Locate the cell with the specified text and output its [X, Y] center coordinate. 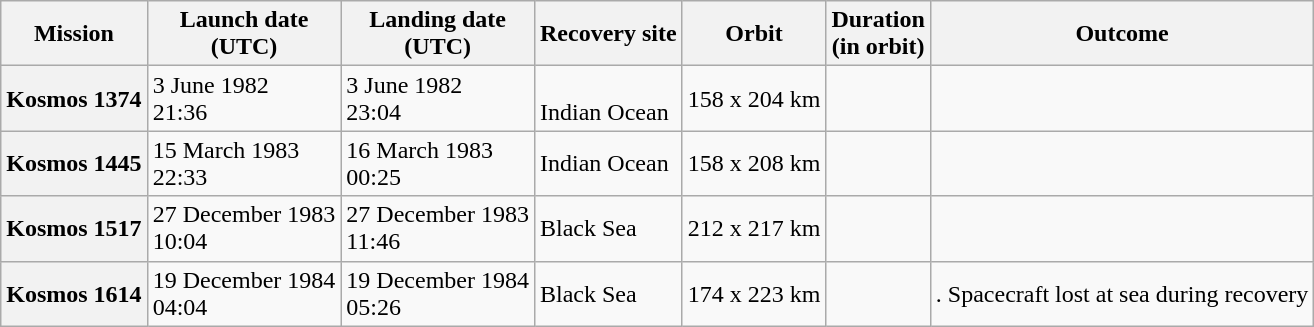
Kosmos 1445 [74, 164]
Outcome [1122, 34]
27 December 198310:04 [244, 228]
15 March 198322:33 [244, 164]
Recovery site [608, 34]
. Spacecraft lost at sea during recovery [1122, 294]
3 June 198223:04 [438, 98]
Orbit [754, 34]
3 June 198221:36 [244, 98]
16 March 198300:25 [438, 164]
19 December 198405:26 [438, 294]
Kosmos 1517 [74, 228]
19 December 198404:04 [244, 294]
174 x 223 km [754, 294]
Duration(in orbit) [878, 34]
Launch date(UTC) [244, 34]
Landing date(UTC) [438, 34]
Kosmos 1614 [74, 294]
27 December 198311:46 [438, 228]
158 x 204 km [754, 98]
212 x 217 km [754, 228]
158 x 208 km [754, 164]
Mission [74, 34]
Kosmos 1374 [74, 98]
